Pinpoint the cell where the given text exists, returning its [X, Y] midpoint coordinate. 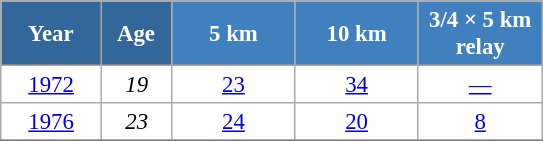
34 [356, 85]
20 [356, 122]
— [480, 85]
24 [234, 122]
5 km [234, 34]
10 km [356, 34]
19 [136, 85]
3/4 × 5 km relay [480, 34]
1972 [52, 85]
Age [136, 34]
8 [480, 122]
1976 [52, 122]
Year [52, 34]
